Scan for the cell matching the given text and deliver its (x, y) coordinate at center. 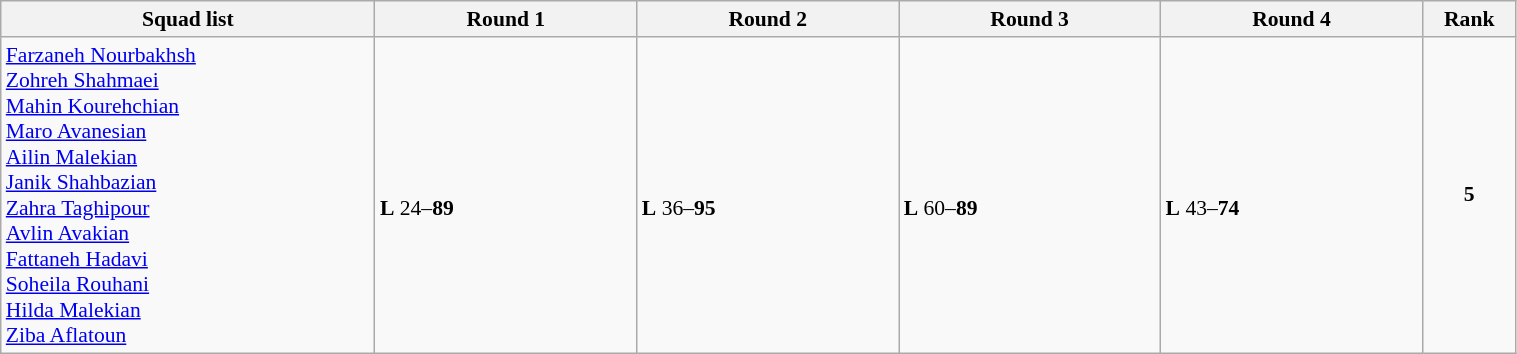
Round 1 (506, 19)
Round 2 (768, 19)
L 24–89 (506, 195)
Round 4 (1292, 19)
5 (1469, 195)
L 43–74 (1292, 195)
Round 3 (1030, 19)
Squad list (188, 19)
L 36–95 (768, 195)
L 60–89 (1030, 195)
Rank (1469, 19)
